Pinpoint the cell where the given text exists, returning its (x, y) midpoint coordinate. 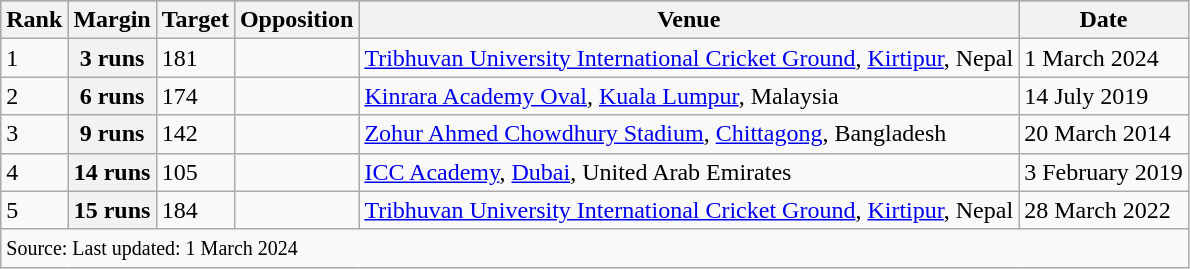
Venue (689, 20)
3 February 2019 (1104, 172)
Rank (34, 20)
Margin (112, 20)
Date (1104, 20)
ICC Academy, Dubai, United Arab Emirates (689, 172)
3 runs (112, 58)
1 (34, 58)
174 (195, 96)
105 (195, 172)
15 runs (112, 210)
5 (34, 210)
Target (195, 20)
Zohur Ahmed Chowdhury Stadium, Chittagong, Bangladesh (689, 134)
14 runs (112, 172)
2 (34, 96)
Kinrara Academy Oval, Kuala Lumpur, Malaysia (689, 96)
Source: Last updated: 1 March 2024 (595, 248)
142 (195, 134)
3 (34, 134)
9 runs (112, 134)
1 March 2024 (1104, 58)
184 (195, 210)
Opposition (296, 20)
181 (195, 58)
4 (34, 172)
14 July 2019 (1104, 96)
20 March 2014 (1104, 134)
28 March 2022 (1104, 210)
6 runs (112, 96)
